Identify which cell holds the provided text, then report its [x, y] central coordinate. 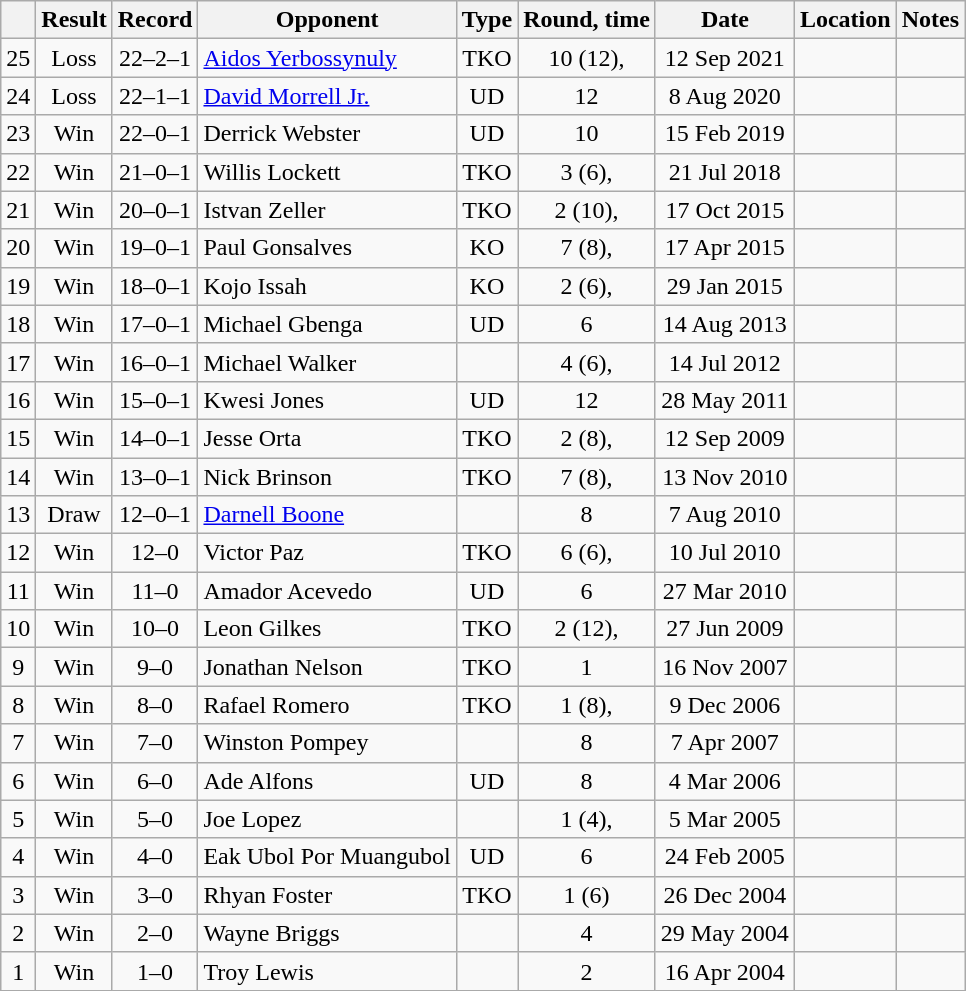
Rhyan Foster [327, 895]
14 [18, 477]
Result [74, 20]
17 Oct 2015 [724, 210]
Victor Paz [327, 553]
Michael Walker [327, 362]
22–0–1 [155, 134]
16 Nov 2007 [724, 667]
Draw [74, 515]
Wayne Briggs [327, 933]
7 Aug 2010 [724, 515]
16 Apr 2004 [724, 971]
17 Apr 2015 [724, 248]
1 (4), [587, 819]
24 [18, 96]
Nick Brinson [327, 477]
6–0 [155, 781]
11 [18, 591]
2 (8), [587, 438]
10 Jul 2010 [724, 553]
7 [18, 743]
3 [18, 895]
18–0–1 [155, 286]
12–0 [155, 553]
1 (8), [587, 705]
16 [18, 400]
Jesse Orta [327, 438]
20 [18, 248]
15–0–1 [155, 400]
Amador Acevedo [327, 591]
Location [845, 20]
19–0–1 [155, 248]
Opponent [327, 20]
Rafael Romero [327, 705]
27 Mar 2010 [724, 591]
14 Aug 2013 [724, 324]
29 Jan 2015 [724, 286]
Istvan Zeller [327, 210]
25 [18, 58]
Date [724, 20]
15 [18, 438]
18 [18, 324]
4 Mar 2006 [724, 781]
19 [18, 286]
10–0 [155, 629]
Eak Ubol Por Muangubol [327, 857]
13–0–1 [155, 477]
3 (6), [587, 172]
1–0 [155, 971]
8–0 [155, 705]
5–0 [155, 819]
20–0–1 [155, 210]
Ade Alfons [327, 781]
2 (12), [587, 629]
8 Aug 2020 [724, 96]
10 (12), [587, 58]
27 Jun 2009 [724, 629]
13 [18, 515]
7–0 [155, 743]
12 Sep 2021 [724, 58]
9 [18, 667]
Darnell Boone [327, 515]
14 Jul 2012 [724, 362]
Winston Pompey [327, 743]
15 Feb 2019 [724, 134]
11–0 [155, 591]
2 (6), [587, 286]
Round, time [587, 20]
22–1–1 [155, 96]
13 Nov 2010 [724, 477]
2 (10), [587, 210]
24 Feb 2005 [724, 857]
22 [18, 172]
Leon Gilkes [327, 629]
12–0–1 [155, 515]
16–0–1 [155, 362]
Aidos Yerbossynuly [327, 58]
Joe Lopez [327, 819]
17 [18, 362]
1 (6) [587, 895]
Record [155, 20]
3–0 [155, 895]
12 Sep 2009 [724, 438]
Willis Lockett [327, 172]
Type [486, 20]
David Morrell Jr. [327, 96]
7 Apr 2007 [724, 743]
28 May 2011 [724, 400]
Jonathan Nelson [327, 667]
4 (6), [587, 362]
Kwesi Jones [327, 400]
22–2–1 [155, 58]
21–0–1 [155, 172]
5 Mar 2005 [724, 819]
21 Jul 2018 [724, 172]
Paul Gonsalves [327, 248]
9–0 [155, 667]
Troy Lewis [327, 971]
14–0–1 [155, 438]
23 [18, 134]
21 [18, 210]
4–0 [155, 857]
2–0 [155, 933]
Michael Gbenga [327, 324]
Derrick Webster [327, 134]
29 May 2004 [724, 933]
Kojo Issah [327, 286]
26 Dec 2004 [724, 895]
Notes [930, 20]
6 (6), [587, 553]
9 Dec 2006 [724, 705]
5 [18, 819]
17–0–1 [155, 324]
